For the text-containing cell, return its midpoint in [x, y] coordinate format. 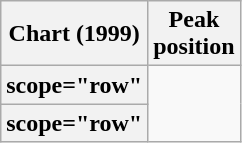
Chart (1999) [74, 34]
Peakposition [194, 34]
